Output the (X, Y) coordinate of the center of the cell containing the given text.  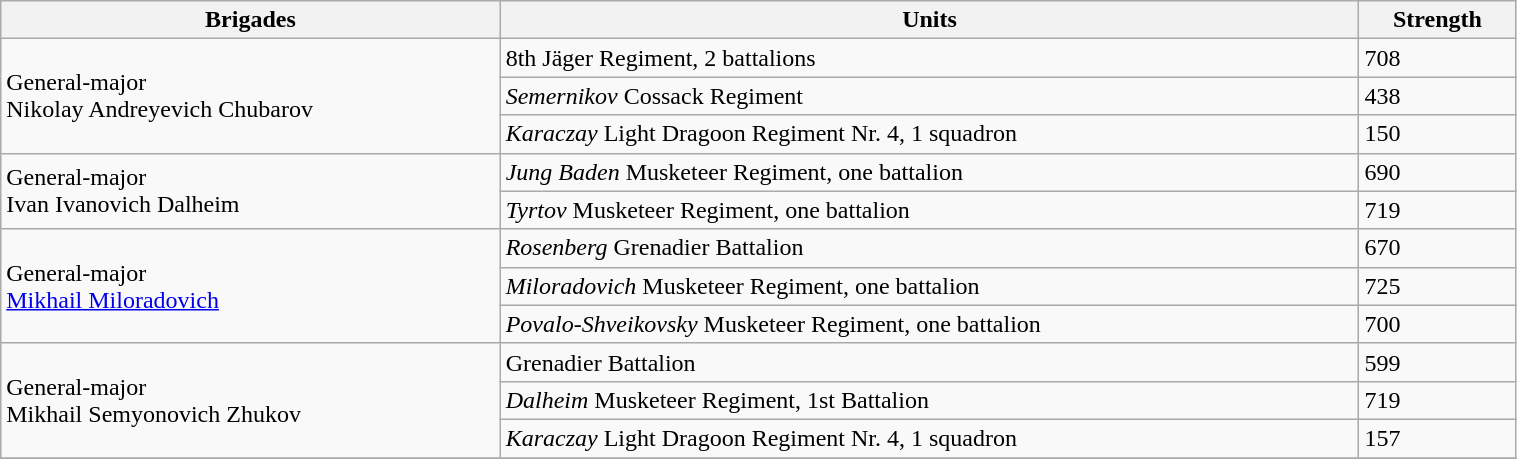
725 (1438, 286)
Grenadier Battalion (930, 362)
General-majorMikhail Miloradovich (250, 286)
Rosenberg Grenadier Battalion (930, 248)
Povalo-Shveikovsky Musketeer Regiment, one battalion (930, 324)
157 (1438, 438)
General-majorMikhail Semyonovich Zhukov (250, 400)
150 (1438, 134)
Jung Baden Musketeer Regiment, one battalion (930, 172)
Brigades (250, 20)
General-majorNikolay Andreyevich Chubarov (250, 96)
Dalheim Musketeer Regiment, 1st Battalion (930, 400)
690 (1438, 172)
708 (1438, 58)
8th Jäger Regiment, 2 battalions (930, 58)
Miloradovich Musketeer Regiment, one battalion (930, 286)
670 (1438, 248)
599 (1438, 362)
Semernikov Cossack Regiment (930, 96)
Tyrtov Musketeer Regiment, one battalion (930, 210)
438 (1438, 96)
Units (930, 20)
700 (1438, 324)
Strength (1438, 20)
General-majorIvan Ivanovich Dalheim (250, 191)
